Output the (x, y) coordinate of the center of the cell containing the given text.  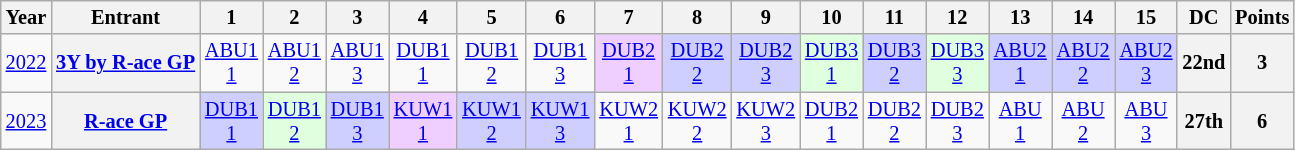
2022 (26, 63)
Entrant (126, 17)
12 (958, 17)
KUW13 (560, 121)
9 (766, 17)
DC (1204, 17)
13 (1020, 17)
ABU13 (358, 63)
11 (894, 17)
27th (1204, 121)
ABU1 (1020, 121)
14 (1084, 17)
ABU21 (1020, 63)
DUB32 (894, 63)
KUW23 (766, 121)
DUB33 (958, 63)
22nd (1204, 63)
10 (832, 17)
KUW21 (628, 121)
3Y by R-ace GP (126, 63)
8 (698, 17)
ABU22 (1084, 63)
ABU3 (1146, 121)
DUB31 (832, 63)
KUW12 (492, 121)
Points (1262, 17)
ABU2 (1084, 121)
4 (424, 17)
R-ace GP (126, 121)
7 (628, 17)
KUW22 (698, 121)
1 (232, 17)
ABU12 (294, 63)
5 (492, 17)
15 (1146, 17)
ABU11 (232, 63)
ABU23 (1146, 63)
2023 (26, 121)
KUW11 (424, 121)
2 (294, 17)
Year (26, 17)
